Pinpoint the cell where the given text exists, returning its (X, Y) midpoint coordinate. 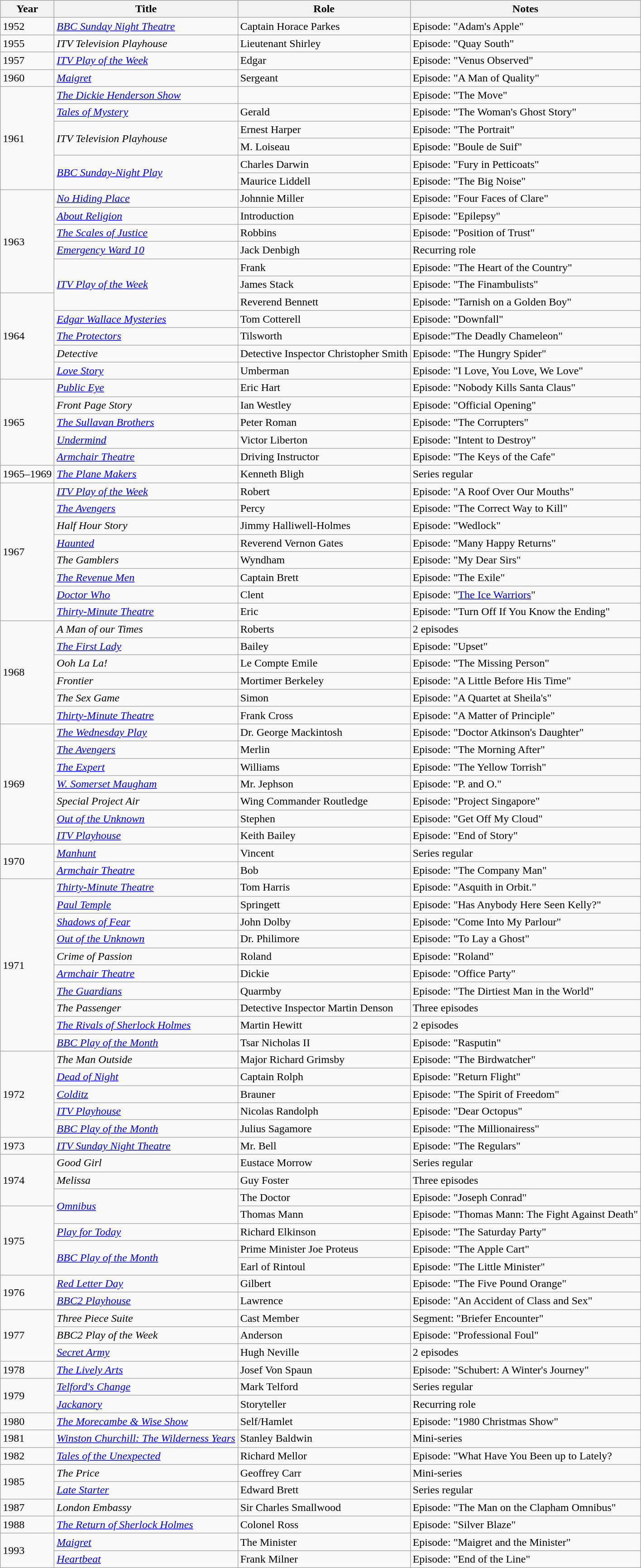
Episode: "End of Story" (525, 836)
Robert (324, 491)
Introduction (324, 216)
Jimmy Halliwell-Holmes (324, 526)
Frank Cross (324, 715)
Role (324, 9)
The Minister (324, 1542)
Good Girl (146, 1163)
Play for Today (146, 1232)
Episode: "Many Happy Returns" (525, 543)
BBC2 Play of the Week (146, 1335)
Frontier (146, 681)
Tilsworth (324, 336)
Colonel Ross (324, 1525)
The Guardians (146, 991)
Julius Sagamore (324, 1129)
Tsar Nicholas II (324, 1042)
Episode: "The Corrupters" (525, 422)
Colditz (146, 1094)
Segment: "Briefer Encounter" (525, 1318)
1969 (27, 784)
The Revenue Men (146, 577)
Episode: "Doctor Atkinson's Daughter" (525, 732)
Episode: "Get Off My Cloud" (525, 819)
Captain Brett (324, 577)
1971 (27, 965)
Wyndham (324, 560)
Episode: "The Regulars" (525, 1146)
Omnibus (146, 1206)
1972 (27, 1094)
Eustace Morrow (324, 1163)
Episode: "The Exile" (525, 577)
Frank (324, 267)
Episode: "Downfall" (525, 319)
Gerald (324, 112)
W. Somerset Maugham (146, 784)
Episode: "End of the Line" (525, 1559)
Ooh La La! (146, 663)
Dickie (324, 973)
Eric Hart (324, 388)
Ernest Harper (324, 129)
Merlin (324, 749)
Jack Denbigh (324, 250)
Episode: "What Have You Been up to Lately? (525, 1456)
1957 (27, 61)
1955 (27, 43)
Episode:"The Deadly Chameleon" (525, 336)
Manhunt (146, 853)
Secret Army (146, 1353)
1979 (27, 1396)
Episode: "Tarnish on a Golden Boy" (525, 302)
Bailey (324, 646)
Episode: "The Spirit of Freedom" (525, 1094)
Victor Liberton (324, 439)
Telford's Change (146, 1387)
Stephen (324, 819)
Episode: "Venus Observed" (525, 61)
Edgar (324, 61)
1988 (27, 1525)
Guy Foster (324, 1180)
Tales of the Unexpected (146, 1456)
ITV Sunday Night Theatre (146, 1146)
1978 (27, 1370)
Episode: "I Love, You Love, We Love" (525, 371)
Mortimer Berkeley (324, 681)
1977 (27, 1335)
Episode: "The Little Minister" (525, 1266)
Williams (324, 767)
Geoffrey Carr (324, 1473)
The Sullavan Brothers (146, 422)
Self/Hamlet (324, 1421)
Tales of Mystery (146, 112)
Robbins (324, 233)
Major Richard Grimsby (324, 1060)
Episode: "Roland" (525, 956)
Prime Minister Joe Proteus (324, 1249)
1970 (27, 862)
Public Eye (146, 388)
Shadows of Fear (146, 922)
1973 (27, 1146)
Detective (146, 353)
Brauner (324, 1094)
Episode: "The Company Man" (525, 870)
Ian Westley (324, 405)
The Return of Sherlock Holmes (146, 1525)
Episode: "Has Anybody Here Seen Kelly?" (525, 905)
Episode: "Wedlock" (525, 526)
BBC2 Playhouse (146, 1301)
Episode: "Joseph Conrad" (525, 1197)
Eric (324, 612)
About Religion (146, 216)
Richard Mellor (324, 1456)
The Wednesday Play (146, 732)
Earl of Rintoul (324, 1266)
James Stack (324, 285)
Vincent (324, 853)
Episode: "A Little Before His Time" (525, 681)
Sir Charles Smallwood (324, 1507)
The Morecambe & Wise Show (146, 1421)
Melissa (146, 1180)
No Hiding Place (146, 198)
The First Lady (146, 646)
Mr. Jephson (324, 784)
Episode: "The Morning After" (525, 749)
Episode: "Maigret and the Minister" (525, 1542)
Percy (324, 509)
The Plane Makers (146, 474)
BBC Sunday Night Theatre (146, 26)
Crime of Passion (146, 956)
London Embassy (146, 1507)
Episode: "Intent to Destroy" (525, 439)
Edgar Wallace Mysteries (146, 319)
Roberts (324, 629)
Storyteller (324, 1404)
Episode: "The Missing Person" (525, 663)
Simon (324, 698)
Richard Elkinson (324, 1232)
BBC Sunday-Night Play (146, 172)
Captain Horace Parkes (324, 26)
Episode: "The Keys of the Cafe" (525, 457)
Episode: "A Roof Over Our Mouths" (525, 491)
1964 (27, 336)
Nicolas Randolph (324, 1111)
1965 (27, 422)
Detective Inspector Martin Denson (324, 1008)
Reverend Vernon Gates (324, 543)
1961 (27, 138)
Tom Cotterell (324, 319)
Episode: "1980 Christmas Show" (525, 1421)
1965–1969 (27, 474)
Title (146, 9)
Emergency Ward 10 (146, 250)
John Dolby (324, 922)
Le Compte Emile (324, 663)
Episode: "To Lay a Ghost" (525, 939)
The Protectors (146, 336)
Peter Roman (324, 422)
Driving Instructor (324, 457)
Lawrence (324, 1301)
Episode: "A Matter of Principle" (525, 715)
Jackanory (146, 1404)
Wing Commander Routledge (324, 801)
Episode: "Schubert: A Winter's Journey" (525, 1370)
1952 (27, 26)
Episode: "Nobody Kills Santa Claus" (525, 388)
Episode: "The Move" (525, 95)
Frank Milner (324, 1559)
The Man Outside (146, 1060)
Notes (525, 9)
Thomas Mann (324, 1215)
Roland (324, 956)
The Sex Game (146, 698)
Episode: "Project Singapore" (525, 801)
Love Story (146, 371)
Red Letter Day (146, 1283)
Springett (324, 905)
Episode: "The Woman's Ghost Story" (525, 112)
Bob (324, 870)
Hugh Neville (324, 1353)
Charles Darwin (324, 164)
Detective Inspector Christopher Smith (324, 353)
Episode: "Adam's Apple" (525, 26)
Episode: "Position of Trust" (525, 233)
Dr. Philimore (324, 939)
Episode: "The Millionairess" (525, 1129)
Mr. Bell (324, 1146)
Episode: "Upset" (525, 646)
Stanley Baldwin (324, 1439)
1967 (27, 551)
Sergeant (324, 78)
Episode: "The Portrait" (525, 129)
Mark Telford (324, 1387)
Lieutenant Shirley (324, 43)
The Rivals of Sherlock Holmes (146, 1025)
Episode: "The Yellow Torrish" (525, 767)
The Lively Arts (146, 1370)
Gilbert (324, 1283)
1975 (27, 1240)
Episode: "The Hungry Spider" (525, 353)
1982 (27, 1456)
Clent (324, 595)
Episode: "Official Opening" (525, 405)
Episode: "The Dirtiest Man in the World" (525, 991)
1993 (27, 1550)
The Scales of Justice (146, 233)
Dr. George Mackintosh (324, 732)
The Passenger (146, 1008)
Episode: "Four Faces of Clare" (525, 198)
Special Project Air (146, 801)
Episode: "The Five Pound Orange" (525, 1283)
Episode: "Thomas Mann: The Fight Against Death" (525, 1215)
Dead of Night (146, 1077)
Episode: "Epilepsy" (525, 216)
Johnnie Miller (324, 198)
Episode: "Fury in Petticoats" (525, 164)
Maurice Liddell (324, 181)
Episode: "The Birdwatcher" (525, 1060)
Quarmby (324, 991)
Tom Harris (324, 887)
Martin Hewitt (324, 1025)
Episode: "Return Flight" (525, 1077)
Episode: "Quay South" (525, 43)
Keith Bailey (324, 836)
Heartbeat (146, 1559)
Episode: "The Heart of the Country" (525, 267)
Episode: "Turn Off If You Know the Ending" (525, 612)
Josef Von Spaun (324, 1370)
Episode: "Rasputin" (525, 1042)
Episode: "Dear Octopus" (525, 1111)
Episode: "Boule de Suif" (525, 147)
Paul Temple (146, 905)
1981 (27, 1439)
Kenneth Bligh (324, 474)
Episode: "Come Into My Parlour" (525, 922)
1974 (27, 1180)
Captain Rolph (324, 1077)
Reverend Bennett (324, 302)
The Gamblers (146, 560)
Episode: "Office Party" (525, 973)
Episode: "The Correct Way to Kill" (525, 509)
1987 (27, 1507)
Cast Member (324, 1318)
Episode: "The Saturday Party" (525, 1232)
Late Starter (146, 1490)
1980 (27, 1421)
Episode: "The Ice Warriors" (525, 595)
Undermind (146, 439)
Episode: "An Accident of Class and Sex" (525, 1301)
Episode: "Professional Foul" (525, 1335)
The Doctor (324, 1197)
Half Hour Story (146, 526)
1963 (27, 241)
1985 (27, 1482)
Episode: "The Apple Cart" (525, 1249)
The Dickie Henderson Show (146, 95)
The Expert (146, 767)
Episode: "The Man on the Clapham Omnibus" (525, 1507)
Episode: "P. and O." (525, 784)
Three Piece Suite (146, 1318)
Episode: "Silver Blaze" (525, 1525)
Edward Brett (324, 1490)
Winston Churchill: The Wilderness Years (146, 1439)
Episode: "The Finambulists" (525, 285)
Anderson (324, 1335)
Doctor Who (146, 595)
Year (27, 9)
M. Loiseau (324, 147)
1968 (27, 672)
Episode: "The Big Noise" (525, 181)
1960 (27, 78)
The Price (146, 1473)
A Man of our Times (146, 629)
Episode: "A Man of Quality" (525, 78)
1976 (27, 1292)
Umberman (324, 371)
Front Page Story (146, 405)
Episode: "A Quartet at Sheila's" (525, 698)
Haunted (146, 543)
Episode: "Asquith in Orbit." (525, 887)
Episode: "My Dear Sirs" (525, 560)
